Output the [X, Y] coordinate of the center of the cell containing the given text.  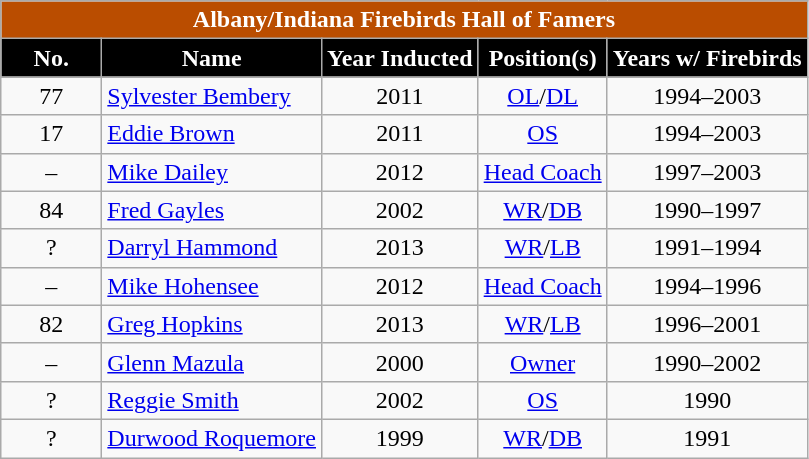
Albany/Indiana Firebirds Hall of Famers [404, 20]
84 [52, 210]
OL/DL [542, 96]
Mike Dailey [212, 172]
2000 [400, 362]
Greg Hopkins [212, 324]
1994–1996 [707, 286]
1990–2002 [707, 362]
Sylvester Bembery [212, 96]
1990–1997 [707, 210]
Year Inducted [400, 58]
Position(s) [542, 58]
1996–2001 [707, 324]
Name [212, 58]
Glenn Mazula [212, 362]
1990 [707, 400]
82 [52, 324]
1997–2003 [707, 172]
Darryl Hammond [212, 248]
1991 [707, 438]
17 [52, 134]
77 [52, 96]
No. [52, 58]
Owner [542, 362]
Years w/ Firebirds [707, 58]
1991–1994 [707, 248]
Mike Hohensee [212, 286]
Eddie Brown [212, 134]
1999 [400, 438]
Reggie Smith [212, 400]
Fred Gayles [212, 210]
Durwood Roquemore [212, 438]
